Search for the cell housing the specified text and yield its [x, y] center coordinate. 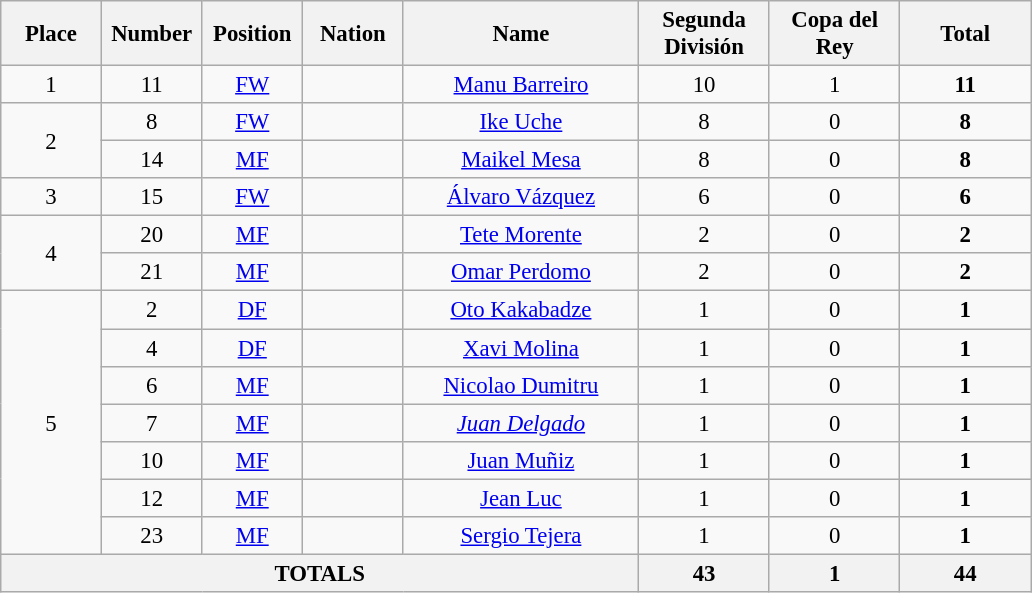
Place [52, 34]
Total [966, 34]
12 [152, 498]
Copa del Rey [834, 34]
Tete Morente [521, 235]
Álvaro Vázquez [521, 197]
5 [52, 422]
Maikel Mesa [521, 160]
44 [966, 573]
3 [52, 197]
Name [521, 34]
TOTALS [320, 573]
Jean Luc [521, 498]
Nicolao Dumitru [521, 385]
43 [704, 573]
Juan Muñiz [521, 460]
21 [152, 273]
Segunda División [704, 34]
Position [252, 34]
Oto Kakabadze [521, 310]
23 [152, 536]
20 [152, 235]
Omar Perdomo [521, 273]
Juan Delgado [521, 423]
Manu Barreiro [521, 85]
Nation [354, 34]
Number [152, 34]
14 [152, 160]
Sergio Tejera [521, 536]
Ike Uche [521, 122]
7 [152, 423]
Xavi Molina [521, 348]
15 [152, 197]
